For the text-containing cell, return its midpoint in (x, y) coordinate format. 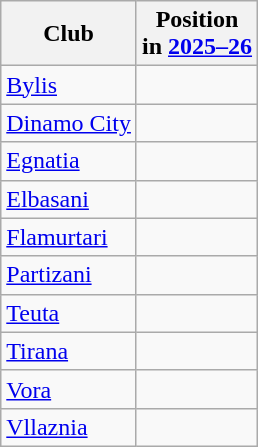
Teuta (69, 313)
Vllaznia (69, 427)
Dinamo City (69, 123)
Partizani (69, 275)
Tirana (69, 351)
Egnatia (69, 161)
Club (69, 34)
Positionin 2025–26 (196, 34)
Bylis (69, 85)
Flamurtari (69, 237)
Vora (69, 389)
Elbasani (69, 199)
